Find where the given text appears and provide that cell's center as [X, Y] coordinate. 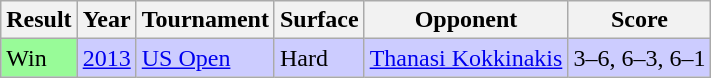
Result [39, 20]
Surface [319, 20]
Thanasi Kokkinakis [466, 58]
2013 [106, 58]
3–6, 6–3, 6–1 [640, 58]
US Open [205, 58]
Win [39, 58]
Tournament [205, 20]
Year [106, 20]
Hard [319, 58]
Score [640, 20]
Opponent [466, 20]
